Find where the given text appears and provide that cell's center as (X, Y) coordinate. 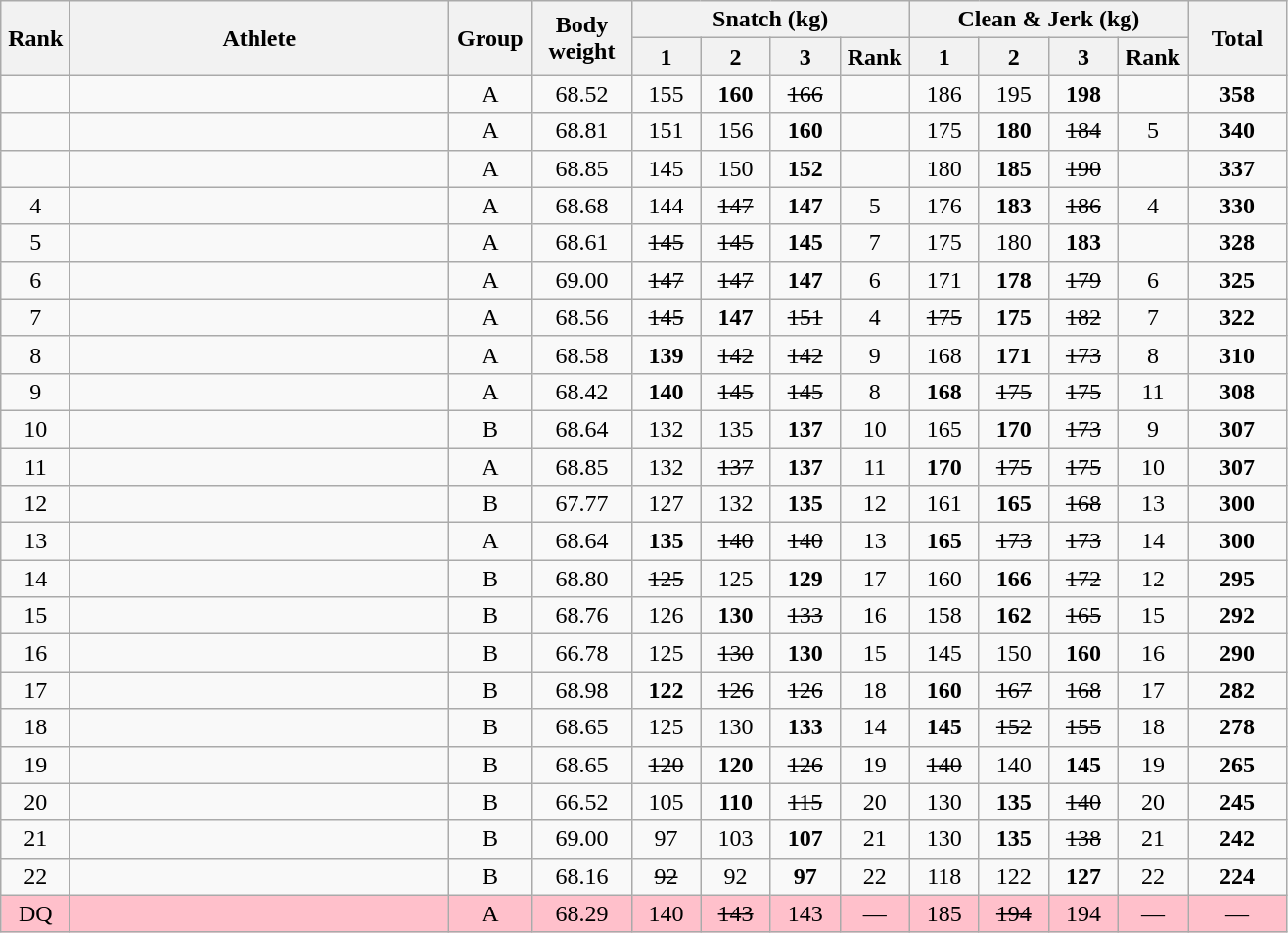
67.77 (581, 504)
68.81 (581, 131)
68.61 (581, 243)
Body weight (581, 38)
Total (1237, 38)
68.68 (581, 206)
103 (736, 839)
68.56 (581, 317)
68.98 (581, 690)
176 (943, 206)
161 (943, 504)
292 (1237, 616)
68.16 (581, 876)
118 (943, 876)
115 (805, 802)
105 (666, 802)
245 (1237, 802)
68.52 (581, 94)
325 (1237, 280)
110 (736, 802)
295 (1237, 579)
172 (1082, 579)
328 (1237, 243)
129 (805, 579)
308 (1237, 392)
Snatch (kg) (770, 20)
265 (1237, 765)
66.52 (581, 802)
68.29 (581, 913)
278 (1237, 727)
Group (490, 38)
330 (1237, 206)
68.76 (581, 616)
224 (1237, 876)
340 (1237, 131)
322 (1237, 317)
179 (1082, 280)
290 (1237, 653)
337 (1237, 168)
144 (666, 206)
Athlete (259, 38)
182 (1082, 317)
68.58 (581, 354)
162 (1014, 616)
DQ (35, 913)
310 (1237, 354)
107 (805, 839)
195 (1014, 94)
358 (1237, 94)
184 (1082, 131)
190 (1082, 168)
138 (1082, 839)
68.42 (581, 392)
167 (1014, 690)
Clean & Jerk (kg) (1048, 20)
198 (1082, 94)
68.80 (581, 579)
178 (1014, 280)
66.78 (581, 653)
156 (736, 131)
158 (943, 616)
139 (666, 354)
242 (1237, 839)
282 (1237, 690)
